Capture the cell that displays the provided text and extract its [X, Y] central coordinate. 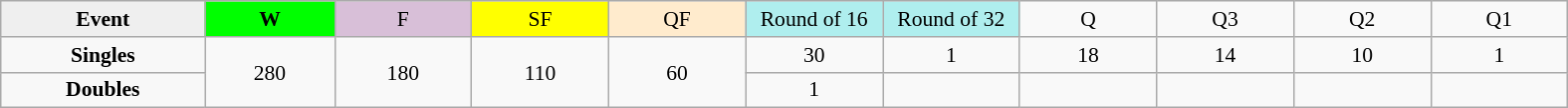
F [403, 19]
Q3 [1226, 19]
Singles [104, 55]
Doubles [104, 90]
Event [104, 19]
60 [677, 72]
Round of 32 [951, 19]
QF [677, 19]
Q [1088, 19]
Q2 [1362, 19]
Round of 16 [814, 19]
14 [1226, 55]
10 [1362, 55]
Q1 [1499, 19]
W [270, 19]
18 [1088, 55]
110 [541, 72]
SF [541, 19]
180 [403, 72]
30 [814, 55]
280 [270, 72]
